Pinpoint the cell where the given text exists, returning its (X, Y) midpoint coordinate. 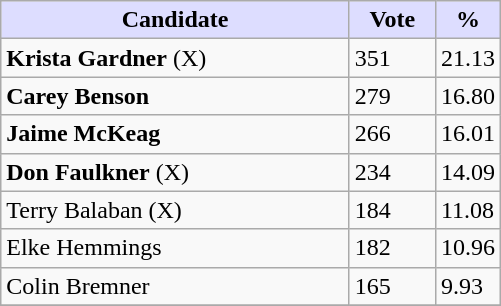
16.01 (468, 134)
Vote (392, 20)
266 (392, 134)
Terry Balaban (X) (176, 210)
16.80 (468, 96)
Krista Gardner (X) (176, 58)
Elke Hemmings (176, 248)
Don Faulkner (X) (176, 172)
165 (392, 286)
11.08 (468, 210)
279 (392, 96)
Colin Bremner (176, 286)
Jaime McKeag (176, 134)
% (468, 20)
Carey Benson (176, 96)
14.09 (468, 172)
351 (392, 58)
21.13 (468, 58)
10.96 (468, 248)
182 (392, 248)
9.93 (468, 286)
Candidate (176, 20)
184 (392, 210)
234 (392, 172)
